Detect which cell encompasses the target text, then output its (X, Y) center coordinate. 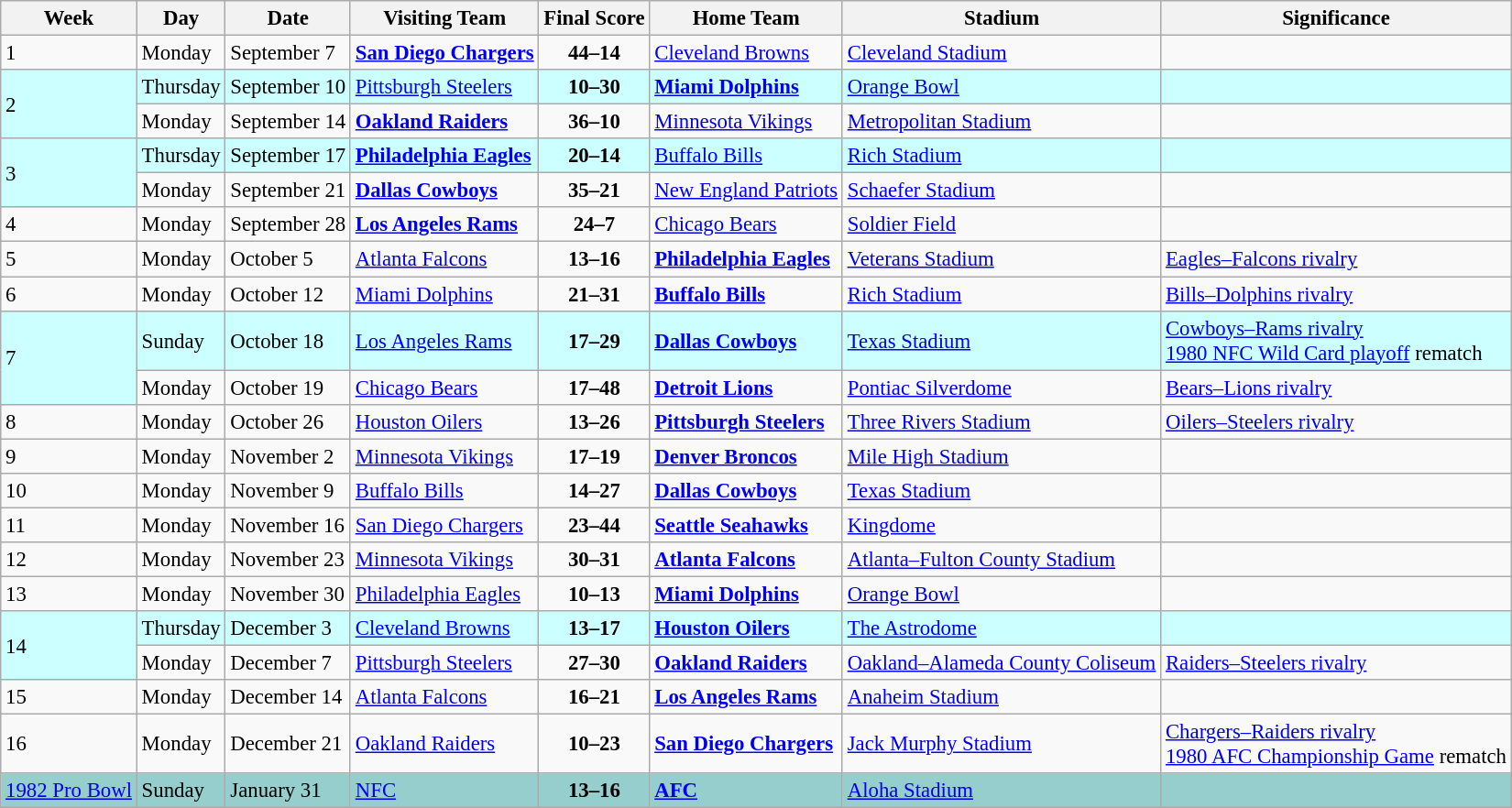
17–48 (594, 388)
13 (70, 594)
December 7 (288, 663)
October 26 (288, 421)
15 (70, 697)
November 16 (288, 525)
2 (70, 104)
8 (70, 421)
December 21 (288, 744)
Anaheim Stadium (1001, 697)
Jack Murphy Stadium (1001, 744)
30–31 (594, 560)
Bears–Lions rivalry (1336, 388)
9 (70, 456)
Schaefer Stadium (1001, 191)
17–29 (594, 341)
13–26 (594, 421)
October 19 (288, 388)
January 31 (288, 791)
20–14 (594, 156)
7 (70, 357)
November 23 (288, 560)
1 (70, 53)
Denver Broncos (746, 456)
4 (70, 224)
Day (181, 18)
13–17 (594, 628)
Date (288, 18)
Week (70, 18)
21–31 (594, 294)
3 (70, 172)
NFC (444, 791)
October 18 (288, 341)
10–30 (594, 87)
The Astrodome (1001, 628)
36–10 (594, 122)
Home Team (746, 18)
10–13 (594, 594)
14–27 (594, 491)
10–23 (594, 744)
November 9 (288, 491)
Oakland–Alameda County Coliseum (1001, 663)
October 5 (288, 259)
September 7 (288, 53)
October 12 (288, 294)
Final Score (594, 18)
27–30 (594, 663)
AFC (746, 791)
New England Patriots (746, 191)
November 30 (288, 594)
16 (70, 744)
Soldier Field (1001, 224)
Kingdome (1001, 525)
Chargers–Raiders rivalry1980 AFC Championship Game rematch (1336, 744)
Eagles–Falcons rivalry (1336, 259)
1982 Pro Bowl (70, 791)
6 (70, 294)
Seattle Seahawks (746, 525)
35–21 (594, 191)
12 (70, 560)
23–44 (594, 525)
14 (70, 645)
Cowboys–Rams rivalry1980 NFC Wild Card playoff rematch (1336, 341)
Metropolitan Stadium (1001, 122)
September 10 (288, 87)
September 17 (288, 156)
Atlanta–Fulton County Stadium (1001, 560)
10 (70, 491)
December 14 (288, 697)
Significance (1336, 18)
Raiders–Steelers rivalry (1336, 663)
Veterans Stadium (1001, 259)
Oilers–Steelers rivalry (1336, 421)
44–14 (594, 53)
Bills–Dolphins rivalry (1336, 294)
September 28 (288, 224)
September 14 (288, 122)
16–21 (594, 697)
November 2 (288, 456)
5 (70, 259)
Cleveland Stadium (1001, 53)
Visiting Team (444, 18)
September 21 (288, 191)
17–19 (594, 456)
December 3 (288, 628)
Mile High Stadium (1001, 456)
Stadium (1001, 18)
Three Rivers Stadium (1001, 421)
Pontiac Silverdome (1001, 388)
Aloha Stadium (1001, 791)
11 (70, 525)
24–7 (594, 224)
Detroit Lions (746, 388)
